Pinpoint the cell where the given text exists, returning its [X, Y] midpoint coordinate. 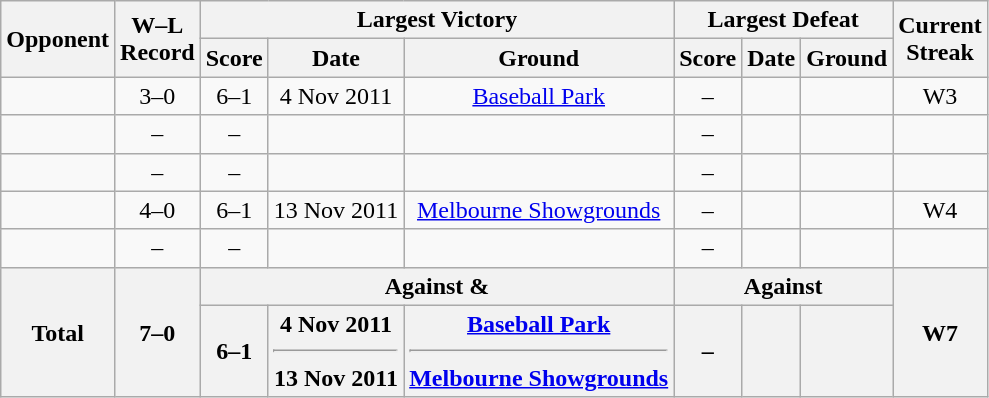
Largest Victory [436, 20]
Opponent [58, 39]
W3 [940, 96]
W7 [940, 332]
Total [58, 332]
7–0 [158, 332]
Melbourne Showgrounds [539, 210]
4–0 [158, 210]
Largest Defeat [784, 20]
4 Nov 201113 Nov 2011 [336, 351]
Against [784, 286]
13 Nov 2011 [336, 210]
3–0 [158, 96]
Baseball Park [539, 96]
W–LRecord [158, 39]
W4 [940, 210]
4 Nov 2011 [336, 96]
Baseball ParkMelbourne Showgrounds [539, 351]
Against & [436, 286]
CurrentStreak [940, 39]
